Find where the given text appears and provide that cell's center as [x, y] coordinate. 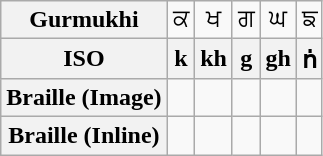
Gurmukhi [84, 20]
Braille (Inline) [84, 135]
ISO [84, 59]
gh [278, 59]
ਙ [309, 20]
kh [214, 59]
k [181, 59]
ਗ [246, 20]
Braille (Image) [84, 97]
ṅ [309, 59]
ਘ [278, 20]
g [246, 59]
ਕ [181, 20]
ਖ [214, 20]
